Determine the [x, y] coordinate at the center of the cell enclosing the given text.  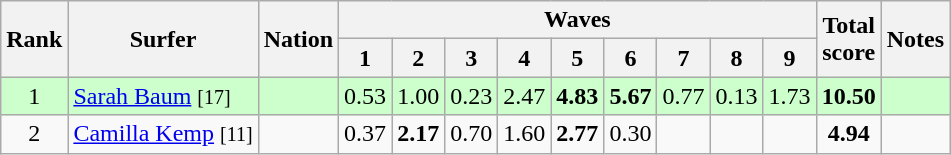
Nation [298, 39]
Sarah Baum [17] [163, 96]
1.73 [790, 96]
5.67 [630, 96]
Surfer [163, 39]
0.77 [684, 96]
0.53 [366, 96]
0.70 [472, 134]
2.47 [524, 96]
Rank [34, 39]
4 [524, 58]
10.50 [848, 96]
1.60 [524, 134]
Totalscore [848, 39]
Notes [915, 39]
4.94 [848, 134]
Waves [578, 20]
2.17 [418, 134]
1.00 [418, 96]
0.37 [366, 134]
2.77 [578, 134]
0.13 [736, 96]
9 [790, 58]
0.23 [472, 96]
7 [684, 58]
8 [736, 58]
0.30 [630, 134]
3 [472, 58]
5 [578, 58]
6 [630, 58]
4.83 [578, 96]
Camilla Kemp [11] [163, 134]
